Return the [X, Y] coordinate for the center point of the cell that contains the specified text.  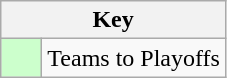
Key [114, 20]
Teams to Playoffs [134, 58]
